Provide the (x, y) coordinate of the cell's center where the given text is located.  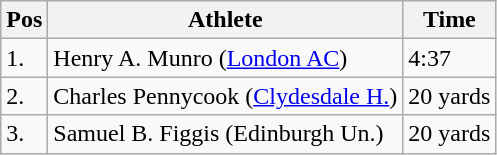
Charles Pennycook (Clydesdale H.) (226, 96)
Pos (24, 20)
Time (450, 20)
Athlete (226, 20)
Samuel B. Figgis (Edinburgh Un.) (226, 134)
Henry A. Munro (London AC) (226, 58)
2. (24, 96)
1. (24, 58)
3. (24, 134)
4:37 (450, 58)
